Return [X, Y] of the center of cell containing provided text 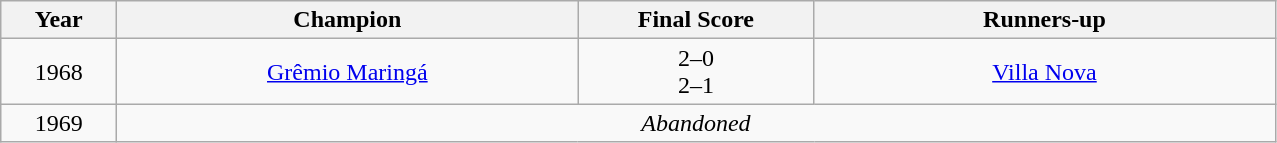
Champion [348, 20]
Final Score [696, 20]
Runners-up [1044, 20]
2–02–1 [696, 72]
Villa Nova [1044, 72]
Grêmio Maringá [348, 72]
Year [59, 20]
1969 [59, 123]
Abandoned [696, 123]
1968 [59, 72]
